From the cell containing the given text, extract its center point as [x, y] coordinate. 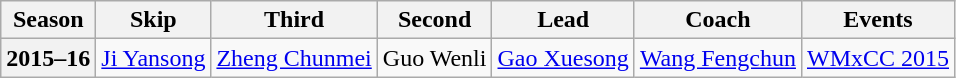
Skip [154, 20]
Coach [718, 20]
Second [434, 20]
Lead [563, 20]
Season [48, 20]
Gao Xuesong [563, 58]
2015–16 [48, 58]
Third [294, 20]
Ji Yansong [154, 58]
Zheng Chunmei [294, 58]
WMxCC 2015 [878, 58]
Wang Fengchun [718, 58]
Events [878, 20]
Guo Wenli [434, 58]
